Extract the [x, y] coordinate from the center of the cell holding the provided text.  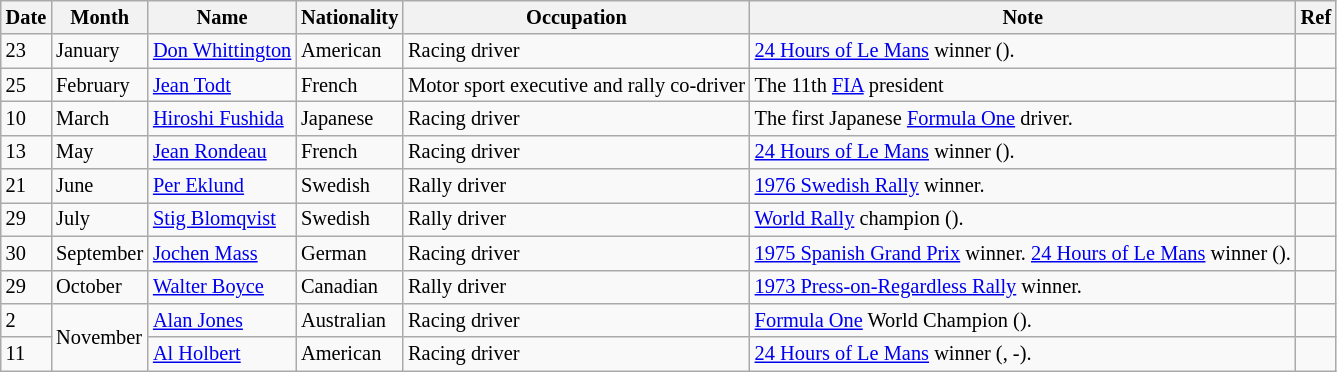
1976 Swedish Rally winner. [1023, 186]
30 [26, 253]
June [100, 186]
German [350, 253]
World Rally champion (). [1023, 219]
Date [26, 17]
Jean Rondeau [222, 152]
13 [26, 152]
Jean Todt [222, 85]
September [100, 253]
Australian [350, 320]
January [100, 51]
Canadian [350, 287]
The 11th FIA president [1023, 85]
Al Holbert [222, 354]
Jochen Mass [222, 253]
23 [26, 51]
1975 Spanish Grand Prix winner. 24 Hours of Le Mans winner (). [1023, 253]
November [100, 336]
July [100, 219]
1973 Press-on-Regardless Rally winner. [1023, 287]
March [100, 118]
Name [222, 17]
Occupation [576, 17]
The first Japanese Formula One driver. [1023, 118]
10 [26, 118]
2 [26, 320]
21 [26, 186]
Nationality [350, 17]
25 [26, 85]
Stig Blomqvist [222, 219]
Formula One World Champion (). [1023, 320]
February [100, 85]
Hiroshi Fushida [222, 118]
Note [1023, 17]
Don Whittington [222, 51]
May [100, 152]
Alan Jones [222, 320]
11 [26, 354]
Japanese [350, 118]
Ref [1316, 17]
Month [100, 17]
Per Eklund [222, 186]
October [100, 287]
24 Hours of Le Mans winner (, -). [1023, 354]
Walter Boyce [222, 287]
Motor sport executive and rally co-driver [576, 85]
